Provide the (x, y) coordinate of the cell's center where the given text is located.  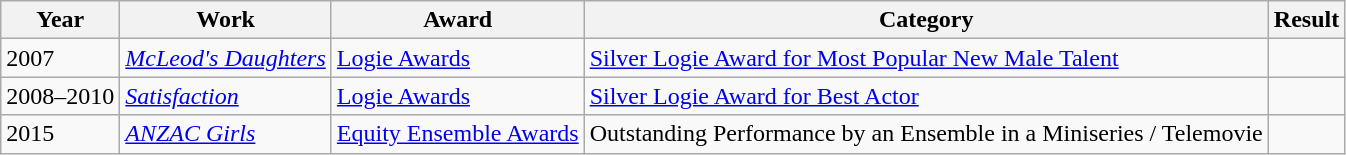
Equity Ensemble Awards (458, 134)
Work (226, 20)
2015 (60, 134)
Year (60, 20)
Outstanding Performance by an Ensemble in a Miniseries / Telemovie (926, 134)
McLeod's Daughters (226, 58)
Award (458, 20)
Silver Logie Award for Most Popular New Male Talent (926, 58)
Result (1306, 20)
Category (926, 20)
2008–2010 (60, 96)
ANZAC Girls (226, 134)
Silver Logie Award for Best Actor (926, 96)
Satisfaction (226, 96)
2007 (60, 58)
